Identify which cell holds the provided text, then report its [x, y] central coordinate. 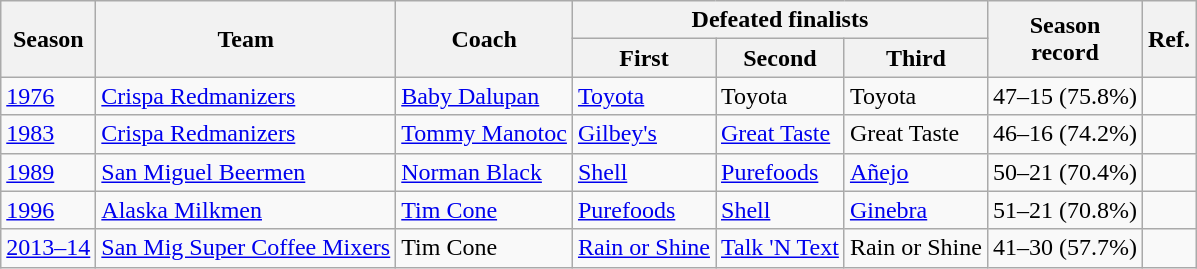
1983 [48, 134]
1976 [48, 96]
San Mig Super Coffee Mixers [246, 248]
Third [916, 58]
Talk 'N Text [780, 248]
47–15 (75.8%) [1064, 96]
46–16 (74.2%) [1064, 134]
1989 [48, 172]
Alaska Milkmen [246, 210]
41–30 (57.7%) [1064, 248]
51–21 (70.8%) [1064, 210]
Norman Black [484, 172]
San Miguel Beermen [246, 172]
First [644, 58]
Coach [484, 39]
Team [246, 39]
Añejo [916, 172]
Defeated finalists [780, 20]
1996 [48, 210]
Second [780, 58]
Season [48, 39]
Baby Dalupan [484, 96]
Tommy Manotoc [484, 134]
50–21 (70.4%) [1064, 172]
2013–14 [48, 248]
Gilbey's [644, 134]
Ginebra [916, 210]
Ref. [1170, 39]
Seasonrecord [1064, 39]
